From the cell containing the given text, extract its center point as (x, y) coordinate. 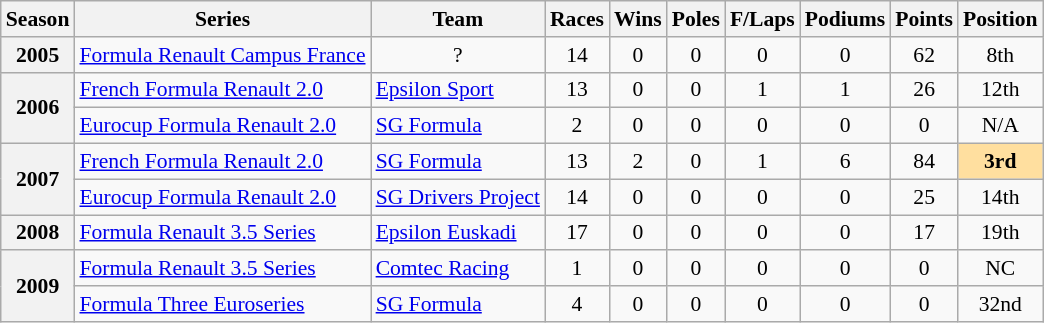
25 (924, 197)
Podiums (846, 19)
Series (222, 19)
Epsilon Sport (458, 90)
NC (1000, 269)
2008 (38, 233)
Wins (638, 19)
2006 (38, 108)
2009 (38, 286)
12th (1000, 90)
3rd (1000, 162)
Races (577, 19)
8th (1000, 55)
4 (577, 304)
Poles (696, 19)
2007 (38, 180)
14th (1000, 197)
62 (924, 55)
SG Drivers Project (458, 197)
26 (924, 90)
32nd (1000, 304)
Comtec Racing (458, 269)
N/A (1000, 126)
84 (924, 162)
Team (458, 19)
19th (1000, 233)
Position (1000, 19)
Formula Three Euroseries (222, 304)
2005 (38, 55)
Season (38, 19)
Formula Renault Campus France (222, 55)
? (458, 55)
Points (924, 19)
Epsilon Euskadi (458, 233)
6 (846, 162)
F/Laps (762, 19)
